Identify which cell holds the provided text, then report its (X, Y) central coordinate. 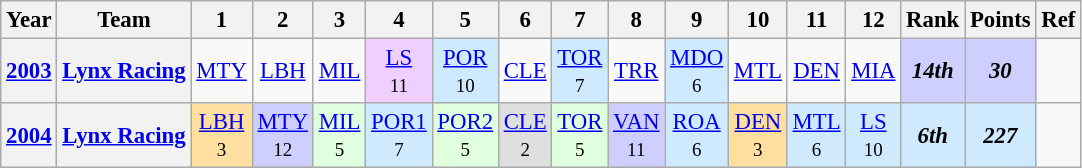
12 (874, 20)
9 (697, 20)
4 (399, 20)
7 (580, 20)
5 (465, 20)
2003 (29, 72)
MTY (222, 72)
LBH (282, 72)
2004 (29, 136)
Ref (1058, 20)
LS10 (874, 136)
MIL5 (339, 136)
1 (222, 20)
227 (1000, 136)
2 (282, 20)
8 (636, 20)
30 (1000, 72)
14th (933, 72)
POR10 (465, 72)
POR25 (465, 136)
LBH3 (222, 136)
11 (816, 20)
MTL (758, 72)
Year (29, 20)
POR17 (399, 136)
Points (1000, 20)
DEN3 (758, 136)
MTL6 (816, 136)
CLE2 (525, 136)
TOR5 (580, 136)
MIL (339, 72)
10 (758, 20)
TRR (636, 72)
DEN (816, 72)
6 (525, 20)
LS11 (399, 72)
Team (124, 20)
VAN11 (636, 136)
MDO6 (697, 72)
ROA6 (697, 136)
CLE (525, 72)
TOR7 (580, 72)
MIA (874, 72)
Rank (933, 20)
3 (339, 20)
6th (933, 136)
MTY12 (282, 136)
